Return (X, Y) of the center of cell containing provided text 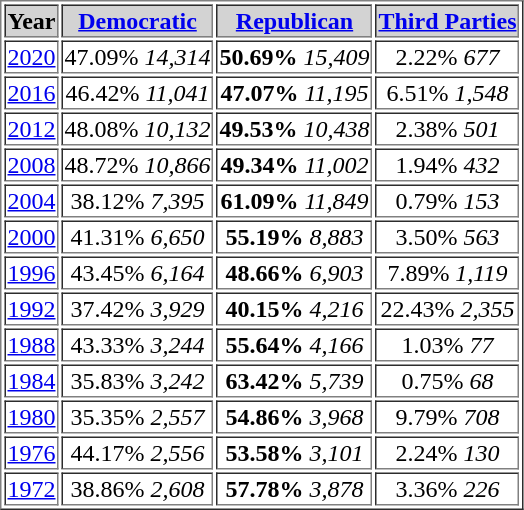
50.69% 15,409 (294, 56)
2020 (31, 56)
2.38% 501 (447, 128)
47.09% 14,314 (138, 56)
Republican (294, 20)
55.64% 4,166 (294, 344)
2.22% 677 (447, 56)
53.58% 3,101 (294, 452)
1996 (31, 272)
43.45% 6,164 (138, 272)
6.51% 1,548 (447, 92)
48.66% 6,903 (294, 272)
48.72% 10,866 (138, 164)
1.94% 432 (447, 164)
61.09% 11,849 (294, 200)
Year (31, 20)
48.08% 10,132 (138, 128)
44.17% 2,556 (138, 452)
2004 (31, 200)
49.53% 10,438 (294, 128)
46.42% 11,041 (138, 92)
0.79% 153 (447, 200)
54.86% 3,968 (294, 416)
2008 (31, 164)
55.19% 8,883 (294, 236)
47.07% 11,195 (294, 92)
63.42% 5,739 (294, 380)
1984 (31, 380)
1972 (31, 488)
7.89% 1,119 (447, 272)
38.12% 7,395 (138, 200)
1992 (31, 308)
1980 (31, 416)
0.75% 68 (447, 380)
Third Parties (447, 20)
35.83% 3,242 (138, 380)
Democratic (138, 20)
3.50% 563 (447, 236)
1976 (31, 452)
2000 (31, 236)
43.33% 3,244 (138, 344)
2.24% 130 (447, 452)
1988 (31, 344)
41.31% 6,650 (138, 236)
3.36% 226 (447, 488)
22.43% 2,355 (447, 308)
57.78% 3,878 (294, 488)
37.42% 3,929 (138, 308)
35.35% 2,557 (138, 416)
38.86% 2,608 (138, 488)
49.34% 11,002 (294, 164)
1.03% 77 (447, 344)
2016 (31, 92)
9.79% 708 (447, 416)
2012 (31, 128)
40.15% 4,216 (294, 308)
